Pinpoint the cell where the given text exists, returning its (x, y) midpoint coordinate. 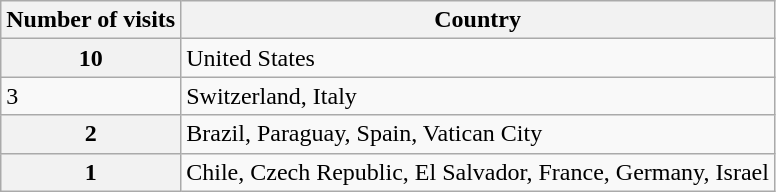
Number of visits (91, 20)
United States (478, 58)
Switzerland, Italy (478, 96)
Chile, Czech Republic, El Salvador, France, Germany, Israel (478, 172)
Brazil, Paraguay, Spain, Vatican City (478, 134)
10 (91, 58)
1 (91, 172)
2 (91, 134)
Country (478, 20)
3 (91, 96)
